Scan for the cell matching the given text and deliver its (x, y) coordinate at center. 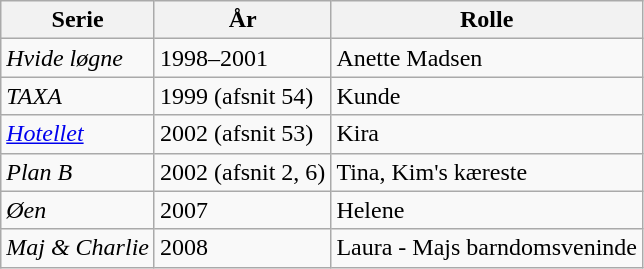
År (242, 20)
TAXA (78, 96)
2002 (afsnit 53) (242, 134)
1998–2001 (242, 58)
Maj & Charlie (78, 248)
Laura - Majs barndomsveninde (487, 248)
Rolle (487, 20)
Kunde (487, 96)
1999 (afsnit 54) (242, 96)
Anette Madsen (487, 58)
Tina, Kim's kæreste (487, 172)
Serie (78, 20)
Hvide løgne (78, 58)
Plan B (78, 172)
Hotellet (78, 134)
2008 (242, 248)
Kira (487, 134)
2002 (afsnit 2, 6) (242, 172)
Helene (487, 210)
2007 (242, 210)
Øen (78, 210)
